For the text-containing cell, return its midpoint in (x, y) coordinate format. 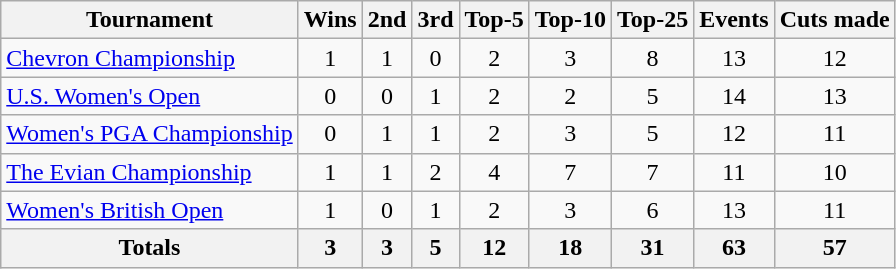
Totals (150, 248)
4 (494, 172)
The Evian Championship (150, 172)
Top-10 (570, 20)
Tournament (150, 20)
Women's PGA Championship (150, 134)
57 (834, 248)
Top-5 (494, 20)
18 (570, 248)
Wins (330, 20)
14 (734, 96)
3rd (436, 20)
Top-25 (652, 20)
6 (652, 210)
63 (734, 248)
Women's British Open (150, 210)
Events (734, 20)
2nd (387, 20)
31 (652, 248)
Chevron Championship (150, 58)
Cuts made (834, 20)
U.S. Women's Open (150, 96)
8 (652, 58)
10 (834, 172)
